Return (x, y) of the center of cell containing provided text 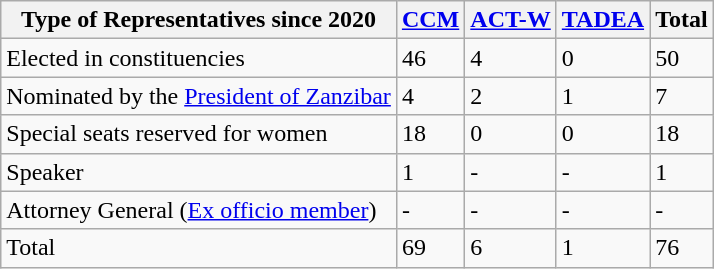
Speaker (199, 172)
50 (682, 58)
Attorney General (Ex officio member) (199, 210)
Type of Representatives since 2020 (199, 20)
Nominated by the President of Zanzibar (199, 96)
ACT-W (511, 20)
69 (430, 248)
TADEA (602, 20)
Special seats reserved for women (199, 134)
46 (430, 58)
76 (682, 248)
7 (682, 96)
CCM (430, 20)
Elected in constituencies (199, 58)
6 (511, 248)
2 (511, 96)
